Determine the (x, y) coordinate at the center of the cell enclosing the given text.  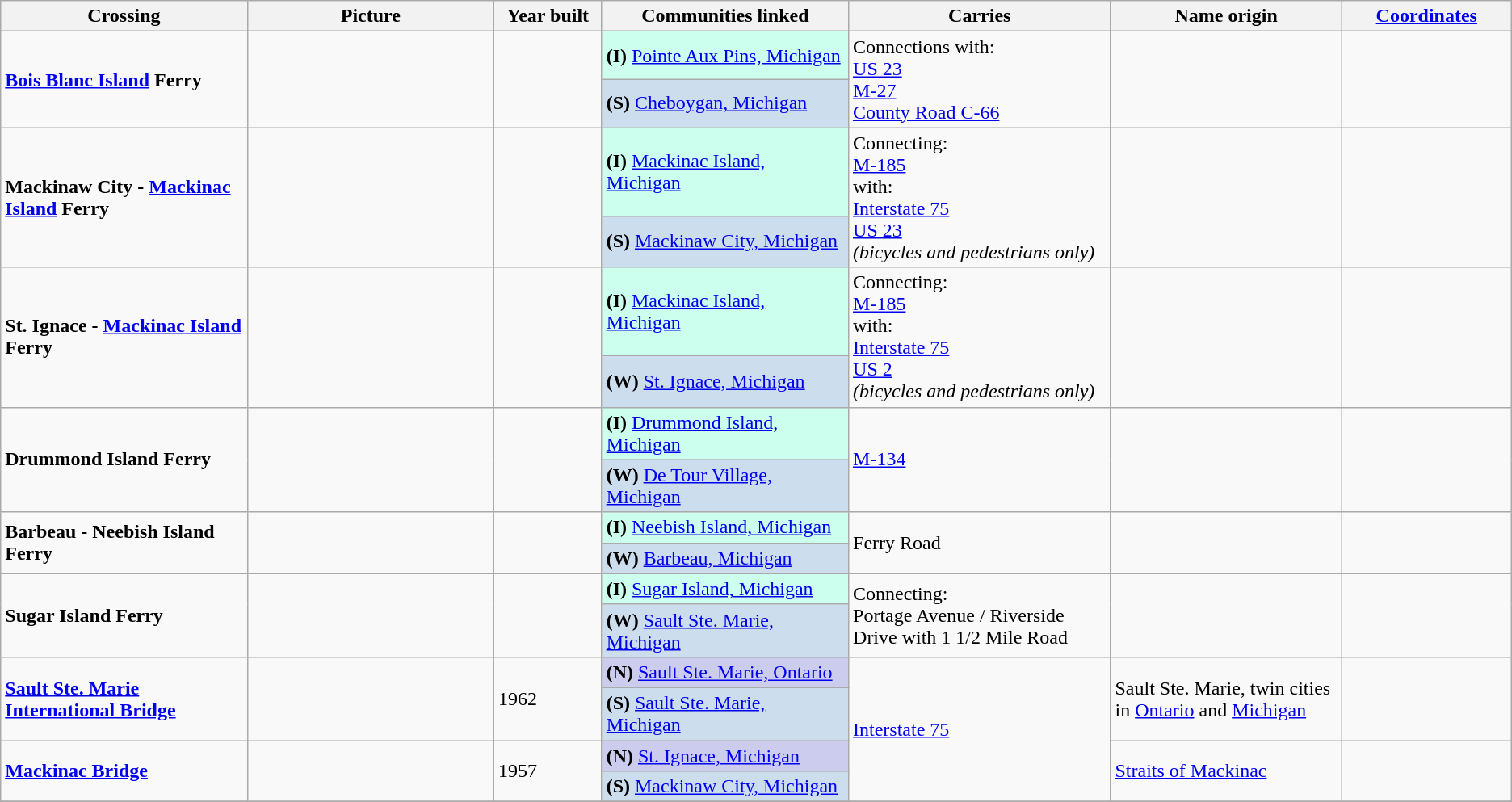
St. Ignace - Mackinac Island Ferry (124, 338)
Communities linked (725, 16)
(N) St. Ignace, Michigan (725, 755)
Connections with: US 23M-27 County Road C-66 (980, 79)
Coordinates (1426, 16)
1962 (548, 698)
(I) Pointe Aux Pins, Michigan (725, 56)
Mackinaw City - Mackinac Island Ferry (124, 197)
1957 (548, 771)
M-134 (980, 460)
Name origin (1226, 16)
Sault Ste. Marie, twin cities in Ontario and Michigan (1226, 698)
Sugar Island Ferry (124, 615)
(S) Cheboygan, Michigan (725, 103)
(S) Sault Ste. Marie, Michigan (725, 714)
Connecting: Portage Avenue / Riverside Drive with 1 1/2 Mile Road (980, 615)
Picture (370, 16)
Bois Blanc Island Ferry (124, 79)
Straits of Mackinac (1226, 771)
Drummond Island Ferry (124, 460)
(W) St. Ignace, Michigan (725, 381)
Connecting:M-185with: Interstate 75 US 23(bicycles and pedestrians only) (980, 197)
Ferry Road (980, 543)
(W) De Tour Village, Michigan (725, 486)
(N) Sault Ste. Marie, Ontario (725, 672)
(W) Sault Ste. Marie, Michigan (725, 630)
(I) Sugar Island, Michigan (725, 589)
Year built (548, 16)
Sault Ste. Marie International Bridge (124, 698)
Interstate 75 (980, 729)
(I) Drummond Island, Michigan (725, 433)
Mackinac Bridge (124, 771)
(I) Neebish Island, Michigan (725, 527)
Carries (980, 16)
Connecting:M-185with: Interstate 75 US 2(bicycles and pedestrians only) (980, 338)
Barbeau - Neebish Island Ferry (124, 543)
Crossing (124, 16)
(W) Barbeau, Michigan (725, 558)
